Pinpoint the cell where the given text exists, returning its (X, Y) midpoint coordinate. 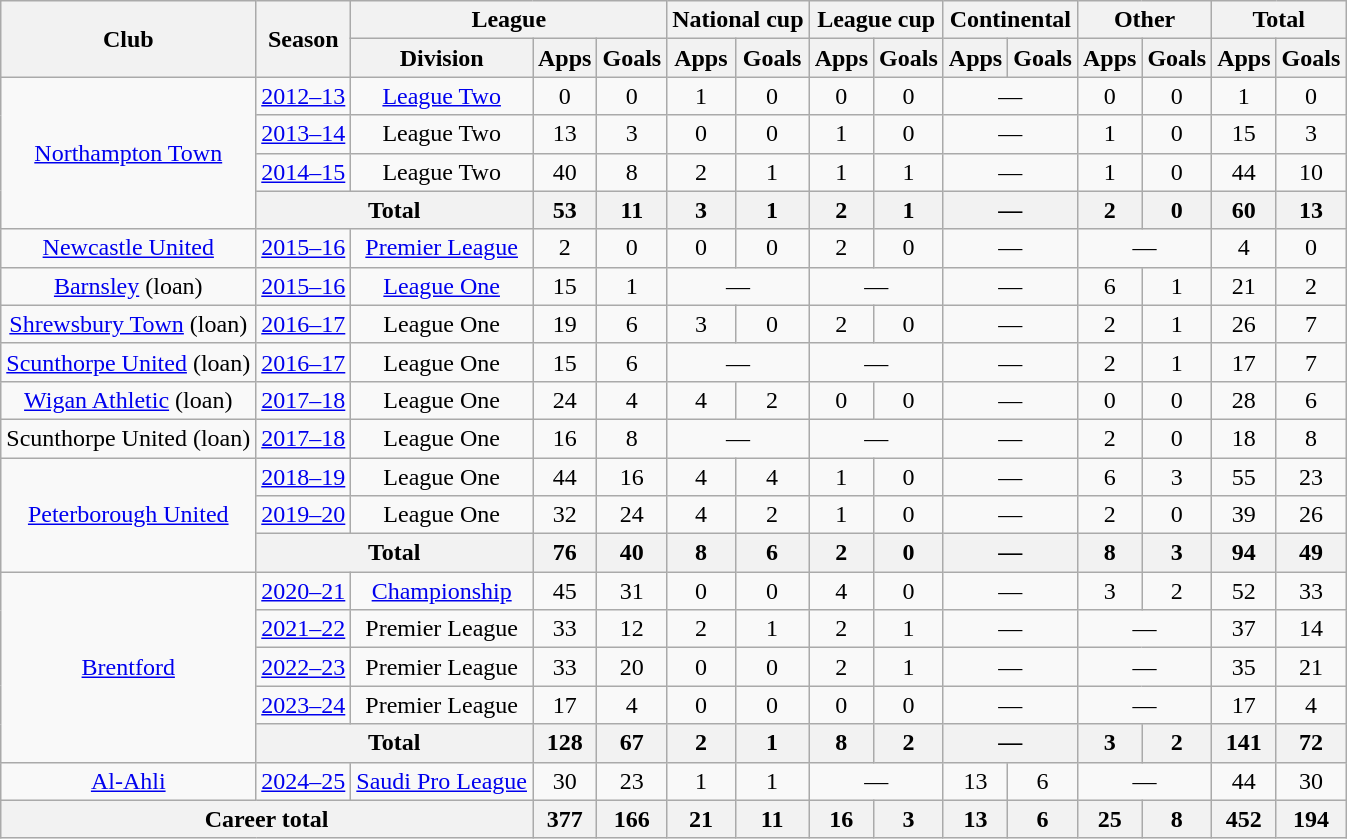
452 (1244, 819)
166 (632, 819)
Championship (442, 591)
2013–14 (304, 134)
Barnsley (loan) (128, 286)
60 (1244, 210)
31 (632, 591)
Newcastle United (128, 248)
Saudi Pro League (442, 781)
Northampton Town (128, 153)
32 (564, 515)
Al-Ahli (128, 781)
377 (564, 819)
35 (1244, 667)
2019–20 (304, 515)
Career total (267, 819)
Season (304, 39)
141 (1244, 743)
2012–13 (304, 96)
League (509, 20)
Shrewsbury Town (loan) (128, 324)
52 (1244, 591)
Club (128, 39)
72 (1311, 743)
25 (1109, 819)
2014–15 (304, 172)
76 (564, 553)
2018–19 (304, 477)
10 (1311, 172)
12 (632, 629)
20 (632, 667)
28 (1244, 400)
Wigan Athletic (loan) (128, 400)
67 (632, 743)
2024–25 (304, 781)
55 (1244, 477)
Other (1144, 20)
18 (1244, 438)
49 (1311, 553)
39 (1244, 515)
2020–21 (304, 591)
14 (1311, 629)
19 (564, 324)
53 (564, 210)
194 (1311, 819)
2023–24 (304, 705)
37 (1244, 629)
2022–23 (304, 667)
128 (564, 743)
Peterborough United (128, 515)
Division (442, 58)
Brentford (128, 667)
National cup (738, 20)
League cup (876, 20)
94 (1244, 553)
2021–22 (304, 629)
Continental (1010, 20)
45 (564, 591)
